From the cell containing the given text, extract its center point as [x, y] coordinate. 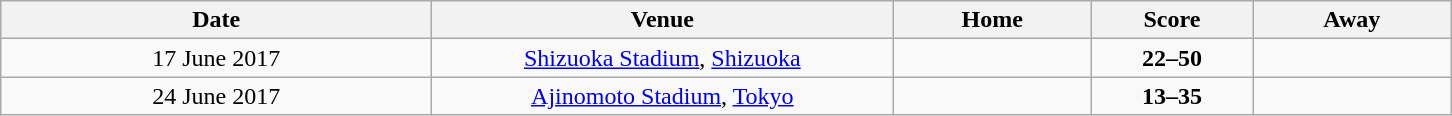
Score [1172, 20]
22–50 [1172, 58]
Shizuoka Stadium, Shizuoka [662, 58]
24 June 2017 [216, 96]
Date [216, 20]
17 June 2017 [216, 58]
Away [1352, 20]
Home [992, 20]
Ajinomoto Stadium, Tokyo [662, 96]
Venue [662, 20]
13–35 [1172, 96]
